Search for the cell housing the specified text and yield its (x, y) center coordinate. 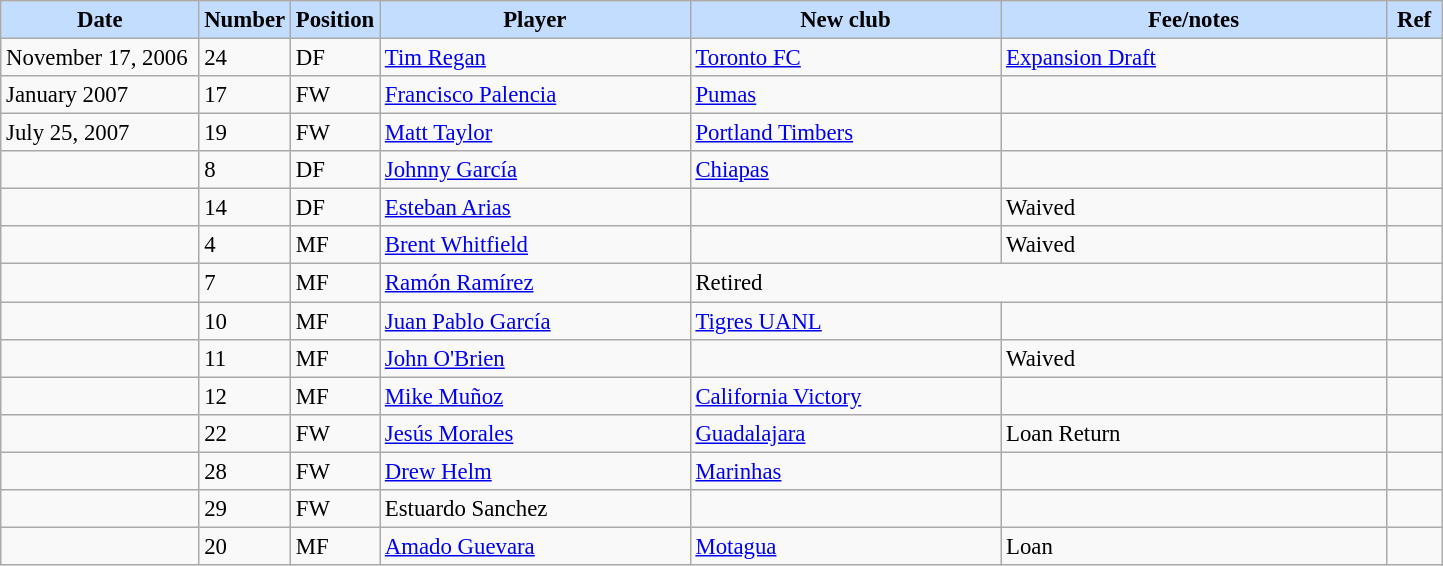
Drew Helm (536, 471)
12 (245, 396)
10 (245, 321)
Tigres UANL (846, 321)
Juan Pablo García (536, 321)
Esteban Arias (536, 208)
Matt Taylor (536, 133)
Date (100, 20)
Jesús Morales (536, 433)
8 (245, 170)
January 2007 (100, 95)
4 (245, 245)
Mike Muñoz (536, 396)
Position (334, 20)
Brent Whitfield (536, 245)
20 (245, 546)
New club (846, 20)
24 (245, 58)
Ref (1414, 20)
14 (245, 208)
22 (245, 433)
Pumas (846, 95)
Guadalajara (846, 433)
July 25, 2007 (100, 133)
Fee/notes (1194, 20)
29 (245, 509)
Johnny García (536, 170)
Marinhas (846, 471)
Loan (1194, 546)
Expansion Draft (1194, 58)
Retired (1038, 283)
Amado Guevara (536, 546)
Estuardo Sanchez (536, 509)
Ramón Ramírez (536, 283)
California Victory (846, 396)
28 (245, 471)
17 (245, 95)
Portland Timbers (846, 133)
Loan Return (1194, 433)
11 (245, 358)
7 (245, 283)
November 17, 2006 (100, 58)
19 (245, 133)
Tim Regan (536, 58)
Toronto FC (846, 58)
Chiapas (846, 170)
John O'Brien (536, 358)
Motagua (846, 546)
Player (536, 20)
Number (245, 20)
Francisco Palencia (536, 95)
